Provide the [x, y] coordinate of the cell's center where the given text is located.  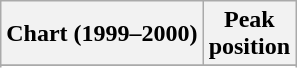
Chart (1999–2000) [102, 34]
Peakposition [249, 34]
